Identify which cell holds the provided text, then report its (X, Y) central coordinate. 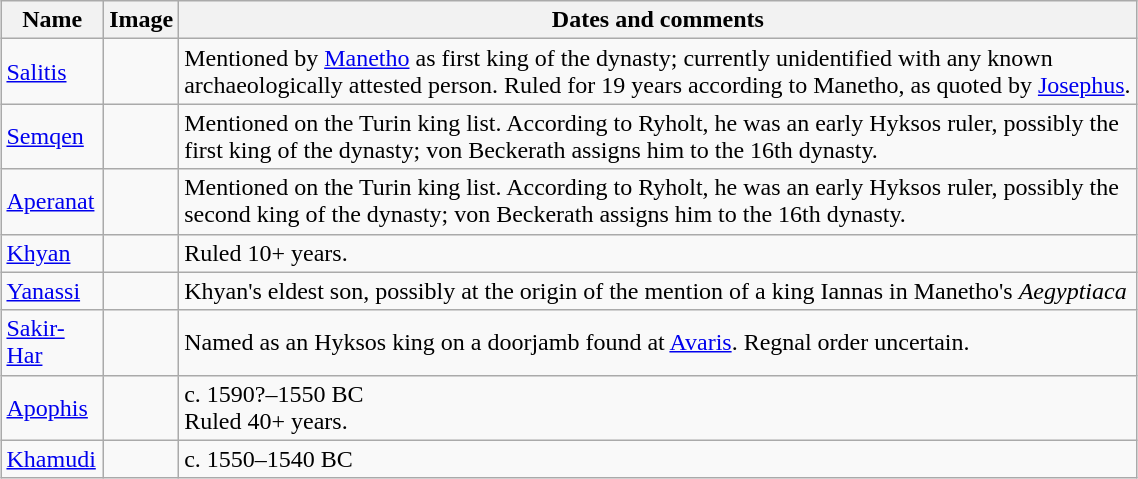
Named as an Hyksos king on a doorjamb found at Avaris. Regnal order uncertain. (658, 342)
Aperanat (52, 202)
Yanassi (52, 291)
Dates and comments (658, 20)
Ruled 10+ years. (658, 253)
Khamudi (52, 459)
Semqen (52, 136)
Khyan's eldest son, possibly at the origin of the mention of a king Iannas in Manetho's Aegyptiaca (658, 291)
Sakir-Har (52, 342)
c. 1590?–1550 BCRuled 40+ years. (658, 408)
c. 1550–1540 BC (658, 459)
Name (52, 20)
Khyan (52, 253)
Salitis (52, 72)
Apophis (52, 408)
Image (142, 20)
